Return [x, y] of the center of cell containing provided text 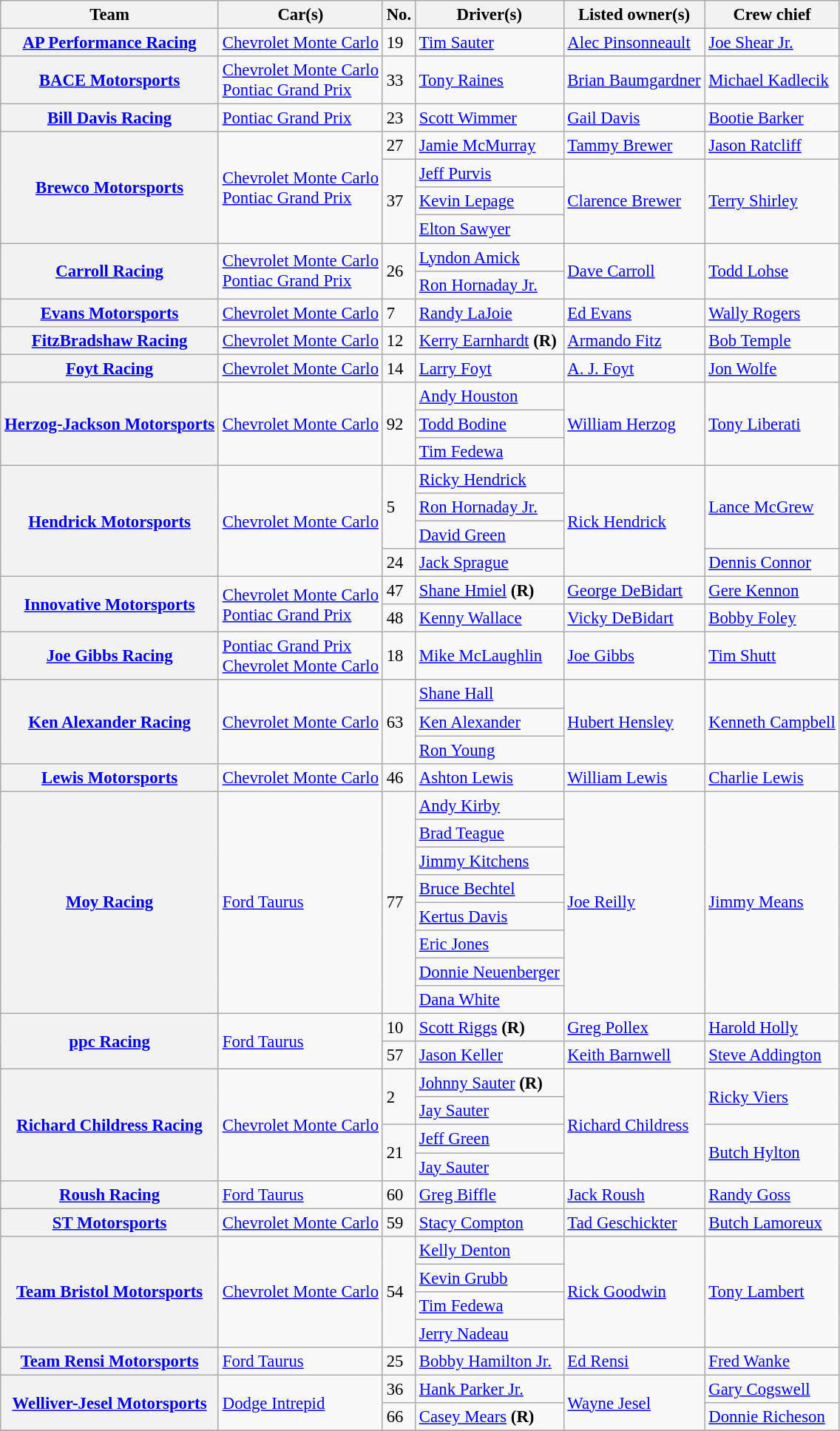
Listed owner(s) [634, 15]
Kevin Grubb [490, 1278]
36 [399, 1389]
Roush Racing [109, 1194]
Wayne Jesel [634, 1402]
Team Rensi Motorsports [109, 1361]
Ricky Viers [772, 1097]
Andy Houston [490, 396]
Hubert Hensley [634, 722]
Tad Geschickter [634, 1222]
92 [399, 424]
25 [399, 1361]
59 [399, 1222]
Jimmy Kitchens [490, 861]
Dave Carroll [634, 271]
Steve Addington [772, 1055]
Butch Hylton [772, 1152]
Ken Alexander Racing [109, 722]
Jason Ratcliff [772, 146]
Richard Childress Racing [109, 1125]
Shane Hall [490, 694]
ppc Racing [109, 1041]
A. J. Foyt [634, 368]
Joe Shear Jr. [772, 43]
Todd Bodine [490, 424]
63 [399, 722]
Tammy Brewer [634, 146]
David Green [490, 535]
37 [399, 201]
Stacy Compton [490, 1222]
19 [399, 43]
FitzBradshaw Racing [109, 340]
46 [399, 777]
77 [399, 902]
Shane Hmiel (R) [490, 591]
Dana White [490, 1000]
Elton Sawyer [490, 229]
Jimmy Means [772, 902]
Bootie Barker [772, 118]
Hank Parker Jr. [490, 1389]
Ken Alexander [490, 722]
2 [399, 1097]
George DeBidart [634, 591]
Donnie Richeson [772, 1417]
Keith Barnwell [634, 1055]
Wally Rogers [772, 313]
Alec Pinsonneault [634, 43]
Scott Riggs (R) [490, 1028]
Clarence Brewer [634, 201]
Tony Lambert [772, 1291]
27 [399, 146]
Jamie McMurray [490, 146]
Brian Baumgardner [634, 80]
ST Motorsports [109, 1222]
57 [399, 1055]
Gary Cogswell [772, 1389]
Bob Temple [772, 340]
Tim Sauter [490, 43]
Jeff Purvis [490, 174]
26 [399, 271]
Tony Liberati [772, 424]
Greg Biffle [490, 1194]
Butch Lamoreux [772, 1222]
54 [399, 1291]
Crew chief [772, 15]
Vicky DeBidart [634, 618]
Kenneth Campbell [772, 722]
Jason Keller [490, 1055]
Evans Motorsports [109, 313]
Bobby Hamilton Jr. [490, 1361]
Joe Gibbs [634, 657]
Jeff Green [490, 1139]
Ashton Lewis [490, 777]
Team [109, 15]
Johnny Sauter (R) [490, 1083]
5 [399, 507]
AP Performance Racing [109, 43]
Larry Foyt [490, 368]
Joe Reilly [634, 902]
Moy Racing [109, 902]
Fred Wanke [772, 1361]
14 [399, 368]
Charlie Lewis [772, 777]
Ricky Hendrick [490, 479]
Dennis Connor [772, 563]
Donnie Neuenberger [490, 972]
Carroll Racing [109, 271]
Randy LaJoie [490, 313]
Lance McGrew [772, 507]
Tony Raines [490, 80]
William Lewis [634, 777]
12 [399, 340]
Joe Gibbs Racing [109, 657]
Scott Wimmer [490, 118]
Foyt Racing [109, 368]
Jack Roush [634, 1194]
Lyndon Amick [490, 257]
Dodge Intrepid [300, 1402]
Hendrick Motorsports [109, 521]
Jerry Nadeau [490, 1333]
Gail Davis [634, 118]
Ed Evans [634, 313]
Ed Rensi [634, 1361]
William Herzog [634, 424]
7 [399, 313]
Greg Pollex [634, 1028]
Innovative Motorsports [109, 605]
Gere Kennon [772, 591]
33 [399, 80]
Harold Holly [772, 1028]
Todd Lohse [772, 271]
Jon Wolfe [772, 368]
Andy Kirby [490, 805]
Armando Fitz [634, 340]
66 [399, 1417]
Tim Shutt [772, 657]
Pontiac Grand PrixChevrolet Monte Carlo [300, 657]
BACE Motorsports [109, 80]
Ron Young [490, 750]
Welliver-Jesel Motorsports [109, 1402]
10 [399, 1028]
24 [399, 563]
Terry Shirley [772, 201]
47 [399, 591]
Brewco Motorsports [109, 187]
Kertus Davis [490, 916]
Car(s) [300, 15]
Herzog-Jackson Motorsports [109, 424]
48 [399, 618]
60 [399, 1194]
Bobby Foley [772, 618]
Team Bristol Motorsports [109, 1291]
Eric Jones [490, 944]
Mike McLaughlin [490, 657]
23 [399, 118]
Driver(s) [490, 15]
Kevin Lepage [490, 202]
Michael Kadlecik [772, 80]
Kerry Earnhardt (R) [490, 340]
Randy Goss [772, 1194]
Jack Sprague [490, 563]
Kelly Denton [490, 1250]
Richard Childress [634, 1125]
Rick Hendrick [634, 521]
21 [399, 1152]
Brad Teague [490, 833]
Casey Mears (R) [490, 1417]
Rick Goodwin [634, 1291]
18 [399, 657]
Lewis Motorsports [109, 777]
Bruce Bechtel [490, 889]
Bill Davis Racing [109, 118]
Kenny Wallace [490, 618]
Pontiac Grand Prix [300, 118]
No. [399, 15]
